Pinpoint the cell where the given text exists, returning its (x, y) midpoint coordinate. 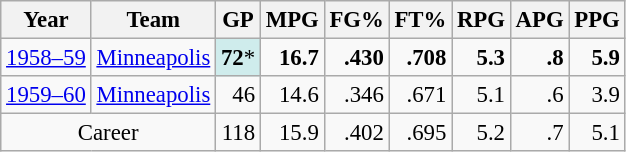
.8 (540, 58)
APG (540, 20)
5.2 (482, 133)
MPG (292, 20)
3.9 (597, 95)
GP (238, 20)
5.9 (597, 58)
.430 (356, 58)
Year (46, 20)
FG% (356, 20)
.671 (420, 95)
.346 (356, 95)
Team (153, 20)
.708 (420, 58)
46 (238, 95)
72* (238, 58)
5.3 (482, 58)
RPG (482, 20)
14.6 (292, 95)
.402 (356, 133)
118 (238, 133)
1959–60 (46, 95)
16.7 (292, 58)
Career (108, 133)
FT% (420, 20)
1958–59 (46, 58)
PPG (597, 20)
.7 (540, 133)
.6 (540, 95)
.695 (420, 133)
15.9 (292, 133)
